Search for the cell housing the specified text and yield its [X, Y] center coordinate. 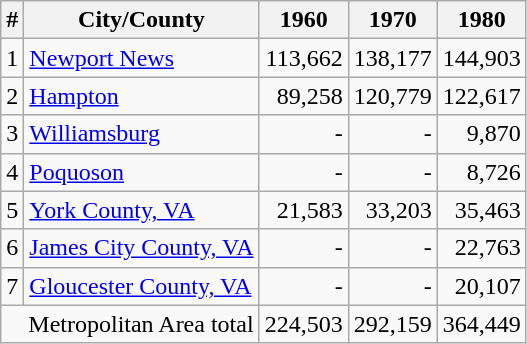
21,583 [304, 210]
Williamsburg [142, 134]
1970 [392, 20]
9,870 [482, 134]
1980 [482, 20]
City/County [142, 20]
122,617 [482, 96]
4 [12, 172]
# [12, 20]
292,159 [392, 324]
7 [12, 286]
22,763 [482, 248]
Poquoson [142, 172]
8,726 [482, 172]
Gloucester County, VA [142, 286]
89,258 [304, 96]
Metropolitan Area total [130, 324]
James City County, VA [142, 248]
33,203 [392, 210]
35,463 [482, 210]
20,107 [482, 286]
224,503 [304, 324]
York County, VA [142, 210]
5 [12, 210]
1960 [304, 20]
2 [12, 96]
138,177 [392, 58]
3 [12, 134]
6 [12, 248]
113,662 [304, 58]
Newport News [142, 58]
144,903 [482, 58]
120,779 [392, 96]
Hampton [142, 96]
364,449 [482, 324]
1 [12, 58]
